Determine the (x, y) coordinate at the center of the cell enclosing the given text.  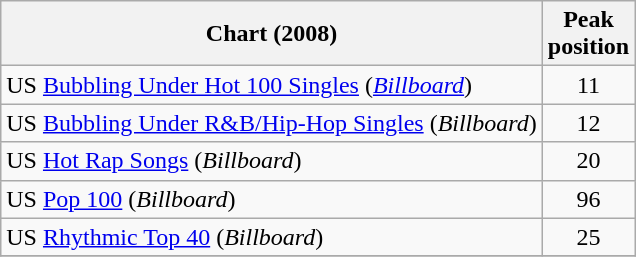
US Bubbling Under Hot 100 Singles (Billboard) (272, 85)
US Rhythmic Top 40 (Billboard) (272, 237)
12 (588, 123)
96 (588, 199)
20 (588, 161)
25 (588, 237)
Chart (2008) (272, 34)
Peakposition (588, 34)
US Hot Rap Songs (Billboard) (272, 161)
11 (588, 85)
US Pop 100 (Billboard) (272, 199)
US Bubbling Under R&B/Hip-Hop Singles (Billboard) (272, 123)
